Return the [x, y] coordinate for the center point of the cell that contains the specified text.  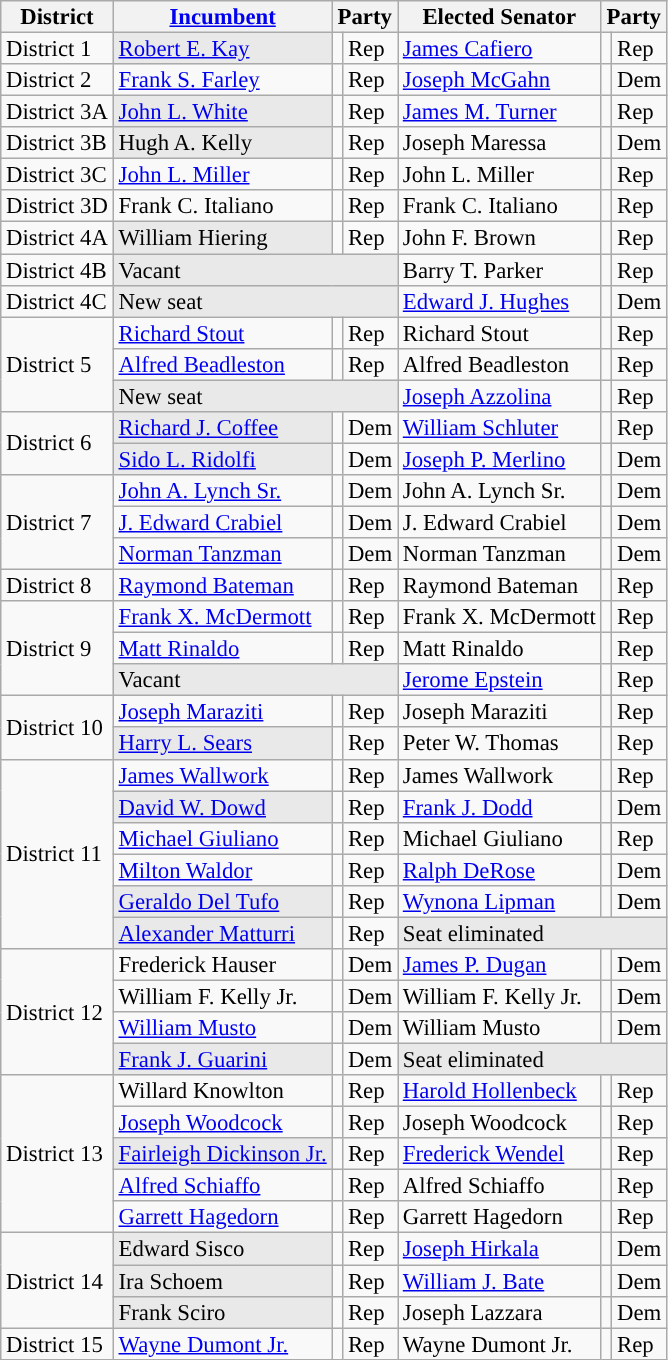
Joseph Hirkala [500, 1249]
William Hiering [222, 238]
District 2 [57, 80]
Richard J. Coffee [222, 428]
Harry L. Sears [222, 744]
Willard Knowlton [222, 1091]
Joseph McGahn [500, 80]
William Schluter [500, 428]
District 3B [57, 143]
Robert E. Kay [222, 49]
Geraldo Del Tufo [222, 902]
John L. White [222, 112]
District 3D [57, 206]
District 10 [57, 728]
District 12 [57, 1012]
Edward J. Hughes [500, 301]
James Cafiero [500, 49]
David W. Dowd [222, 807]
Milton Waldor [222, 870]
Edward Sisco [222, 1249]
Elected Senator [500, 17]
District 8 [57, 586]
District [57, 17]
Sido L. Ridolfi [222, 459]
District 3C [57, 175]
Fairleigh Dickinson Jr. [222, 1154]
District 3A [57, 112]
Wynona Lipman [500, 902]
Frank Sciro [222, 1312]
John F. Brown [500, 238]
Incumbent [222, 17]
Joseph Azzolina [500, 396]
Alexander Matturri [222, 933]
Frank J. Dodd [500, 807]
Joseph Maressa [500, 143]
James P. Dugan [500, 965]
Ralph DeRose [500, 870]
Joseph Lazzara [500, 1312]
Peter W. Thomas [500, 744]
District 4B [57, 270]
District 9 [57, 648]
Barry T. Parker [500, 270]
District 4C [57, 301]
James M. Turner [500, 112]
Ira Schoem [222, 1281]
District 1 [57, 49]
Frederick Hauser [222, 965]
Hugh A. Kelly [222, 143]
William J. Bate [500, 1281]
Frank S. Farley [222, 80]
Jerome Epstein [500, 680]
District 7 [57, 522]
District 4A [57, 238]
Harold Hollenbeck [500, 1091]
District 6 [57, 444]
District 11 [57, 854]
Frederick Wendel [500, 1154]
District 13 [57, 1154]
District 15 [57, 1344]
Frank J. Guarini [222, 1060]
District 5 [57, 364]
District 14 [57, 1280]
Joseph P. Merlino [500, 459]
